Output the (X, Y) coordinate of the center of the cell containing the given text.  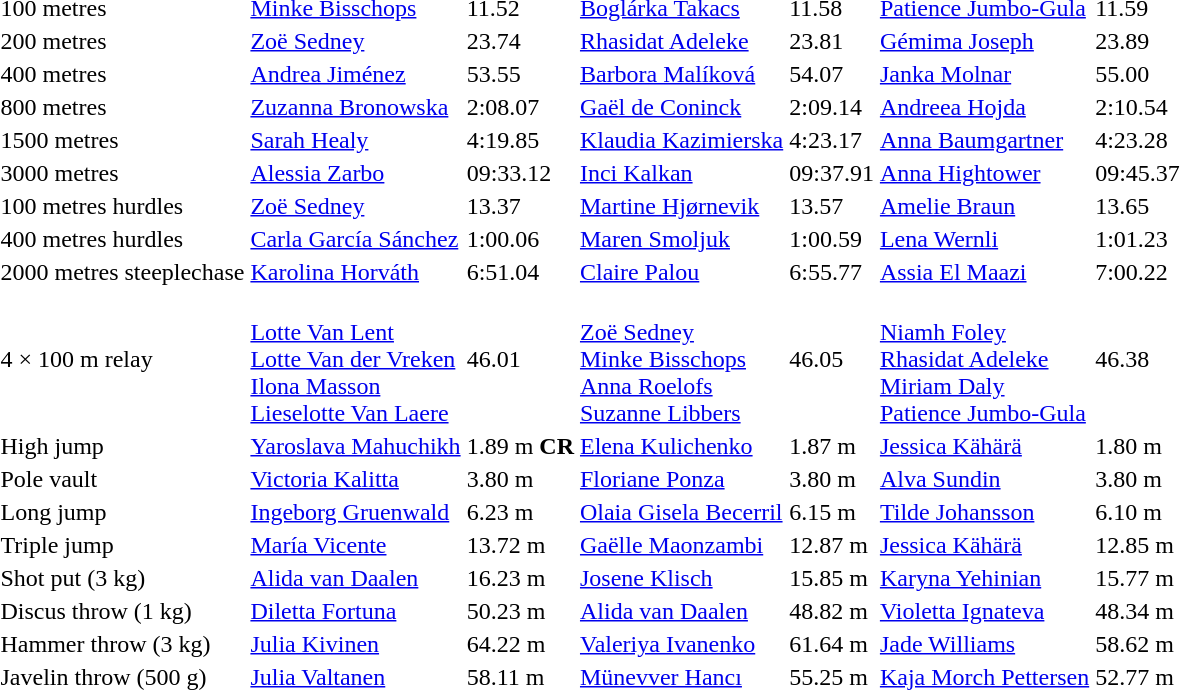
Gaël de Coninck (681, 107)
Gémima Joseph (984, 41)
1.89 m CR (520, 446)
Maren Smoljuk (681, 239)
6:51.04 (520, 272)
46.01 (520, 359)
16.23 m (520, 578)
Yaroslava Mahuchikh (356, 446)
1.87 m (832, 446)
Julia Kivinen (356, 644)
Anna Hightower (984, 173)
23.74 (520, 41)
Klaudia Kazimierska (681, 140)
Karyna Yehinian (984, 578)
61.64 m (832, 644)
Zuzanna Bronowska (356, 107)
Carla García Sánchez (356, 239)
13.57 (832, 206)
13.72 m (520, 545)
6.15 m (832, 512)
Alessia Zarbo (356, 173)
Niamh FoleyRhasidat AdelekeMiriam DalyPatience Jumbo-Gula (984, 359)
12.87 m (832, 545)
64.22 m (520, 644)
50.23 m (520, 611)
Jade Williams (984, 644)
46.05 (832, 359)
Rhasidat Adeleke (681, 41)
54.07 (832, 74)
Lotte Van LentLotte Van der VrekenIlona MassonLieselotte Van Laere (356, 359)
23.81 (832, 41)
Zoë SedneyMinke BisschopsAnna RoelofsSuzanne Libbers (681, 359)
6:55.77 (832, 272)
Andreea Hojda (984, 107)
1:00.59 (832, 239)
2:09.14 (832, 107)
Karolina Horváth (356, 272)
Floriane Ponza (681, 479)
Gaëlle Maonzambi (681, 545)
09:37.91 (832, 173)
Tilde Johansson (984, 512)
Janka Molnar (984, 74)
Anna Baumgartner (984, 140)
Lena Wernli (984, 239)
09:33.12 (520, 173)
Assia El Maazi (984, 272)
Valeriya Ivanenko (681, 644)
Inci Kalkan (681, 173)
53.55 (520, 74)
Claire Palou (681, 272)
15.85 m (832, 578)
María Vicente (356, 545)
48.82 m (832, 611)
2:08.07 (520, 107)
13.37 (520, 206)
Victoria Kalitta (356, 479)
Andrea Jiménez (356, 74)
Alva Sundin (984, 479)
Ingeborg Gruenwald (356, 512)
Violetta Ignateva (984, 611)
Josene Klisch (681, 578)
Elena Kulichenko (681, 446)
Martine Hjørnevik (681, 206)
Diletta Fortuna (356, 611)
4:19.85 (520, 140)
Amelie Braun (984, 206)
Barbora Malíková (681, 74)
1:00.06 (520, 239)
6.23 m (520, 512)
Olaia Gisela Becerril (681, 512)
Sarah Healy (356, 140)
4:23.17 (832, 140)
